Provide the (x, y) coordinate of the cell's center where the given text is located.  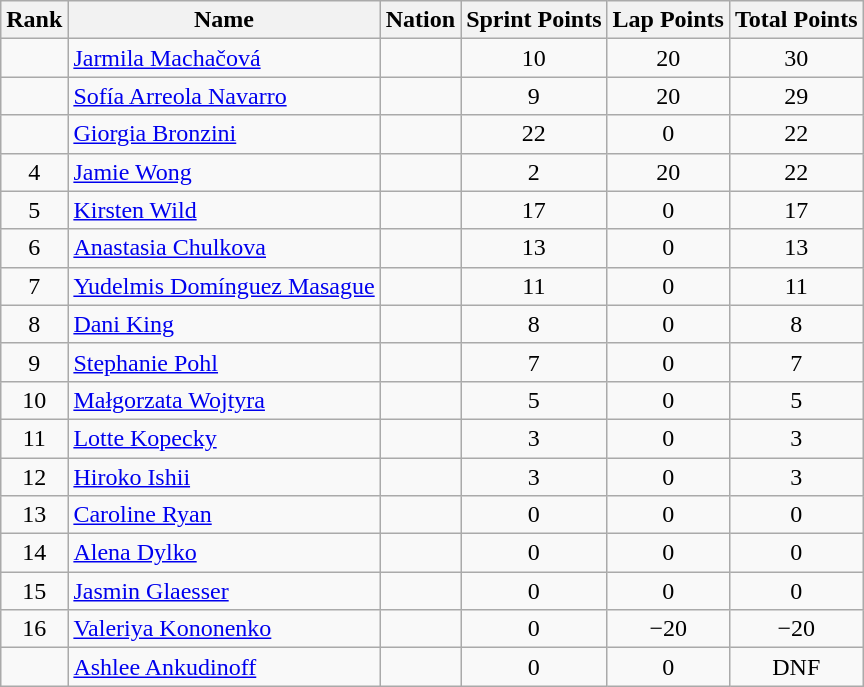
Sprint Points (534, 20)
Stephanie Pohl (224, 362)
14 (34, 553)
Jamie Wong (224, 172)
Nation (420, 20)
Anastasia Chulkova (224, 248)
4 (34, 172)
Sofía Arreola Navarro (224, 96)
Name (224, 20)
Caroline Ryan (224, 515)
12 (34, 477)
Valeriya Kononenko (224, 629)
Małgorzata Wojtyra (224, 400)
Giorgia Bronzini (224, 134)
Lotte Kopecky (224, 438)
2 (534, 172)
30 (796, 58)
Yudelmis Domínguez Masague (224, 286)
Lap Points (668, 20)
Rank (34, 20)
Kirsten Wild (224, 210)
29 (796, 96)
DNF (796, 667)
Dani King (224, 324)
Ashlee Ankudinoff (224, 667)
Jasmin Glaesser (224, 591)
Total Points (796, 20)
16 (34, 629)
Hiroko Ishii (224, 477)
Jarmila Machačová (224, 58)
Alena Dylko (224, 553)
6 (34, 248)
15 (34, 591)
